Find where the given text appears and provide that cell's center as [x, y] coordinate. 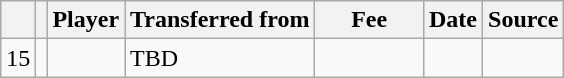
Player [86, 20]
Transferred from [220, 20]
15 [18, 58]
Source [524, 20]
Date [452, 20]
Fee [370, 20]
TBD [220, 58]
